Locate the cell with the specified text and output its (x, y) center coordinate. 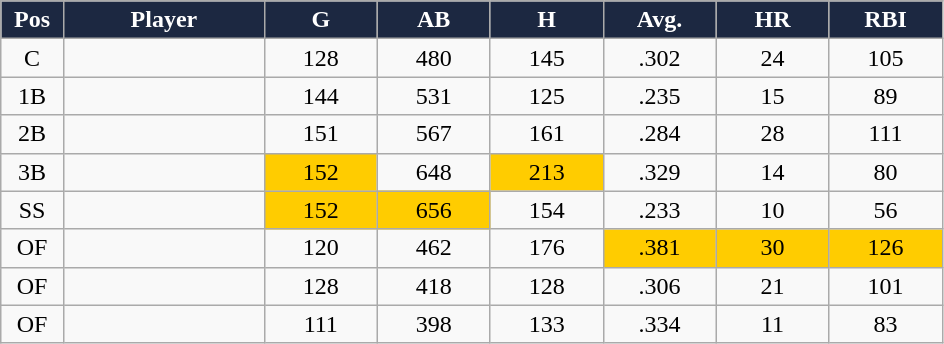
1B (32, 96)
101 (886, 286)
21 (772, 286)
80 (886, 172)
C (32, 58)
G (320, 20)
133 (546, 324)
.381 (660, 248)
Avg. (660, 20)
28 (772, 134)
.306 (660, 286)
SS (32, 210)
.235 (660, 96)
.233 (660, 210)
H (546, 20)
176 (546, 248)
105 (886, 58)
126 (886, 248)
145 (546, 58)
.302 (660, 58)
14 (772, 172)
83 (886, 324)
AB (434, 20)
648 (434, 172)
656 (434, 210)
.284 (660, 134)
418 (434, 286)
161 (546, 134)
125 (546, 96)
Pos (32, 20)
11 (772, 324)
30 (772, 248)
213 (546, 172)
24 (772, 58)
462 (434, 248)
Player (164, 20)
567 (434, 134)
151 (320, 134)
480 (434, 58)
56 (886, 210)
144 (320, 96)
HR (772, 20)
RBI (886, 20)
.329 (660, 172)
120 (320, 248)
.334 (660, 324)
2B (32, 134)
15 (772, 96)
398 (434, 324)
89 (886, 96)
3B (32, 172)
10 (772, 210)
154 (546, 210)
531 (434, 96)
